Search for the cell housing the specified text and yield its [x, y] center coordinate. 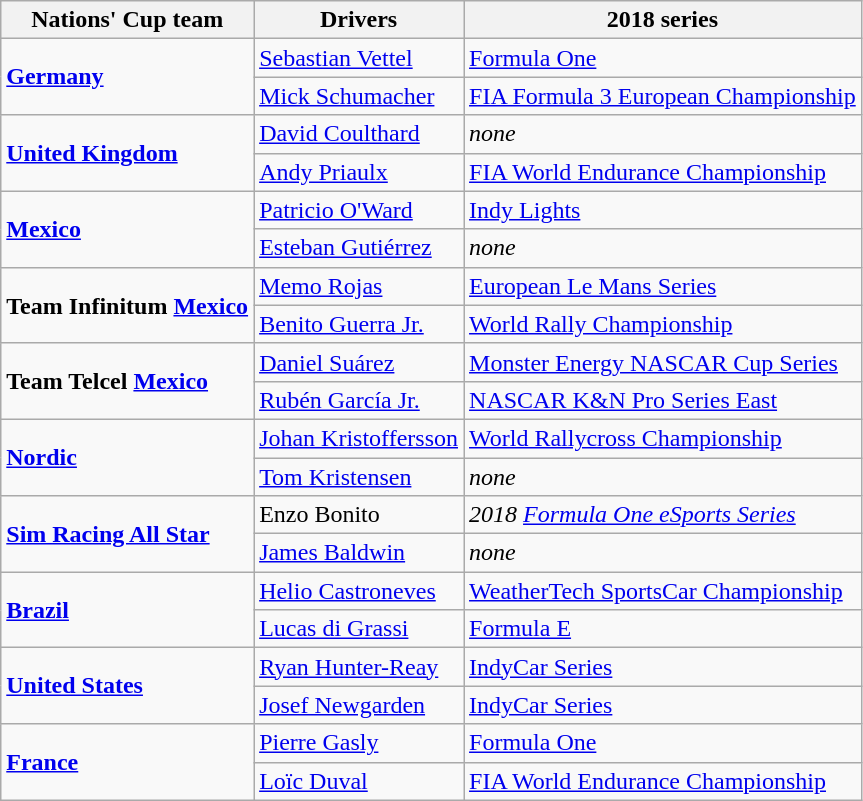
Team Infinitum Mexico [128, 305]
Enzo Bonito [359, 515]
Monster Energy NASCAR Cup Series [663, 362]
2018 series [663, 20]
European Le Mans Series [663, 286]
Brazil [128, 610]
Tom Kristensen [359, 477]
James Baldwin [359, 553]
France [128, 762]
Team Telcel Mexico [128, 381]
Nations' Cup team [128, 20]
Sebastian Vettel [359, 58]
World Rally Championship [663, 324]
Lucas di Grassi [359, 629]
Loïc Duval [359, 781]
Drivers [359, 20]
FIA Formula 3 European Championship [663, 96]
Formula E [663, 629]
Indy Lights [663, 210]
United Kingdom [128, 153]
Johan Kristoffersson [359, 438]
Pierre Gasly [359, 743]
Benito Guerra Jr. [359, 324]
Sim Racing All Star [128, 534]
Helio Castroneves [359, 591]
Mexico [128, 229]
Esteban Gutiérrez [359, 248]
Memo Rojas [359, 286]
David Coulthard [359, 134]
Mick Schumacher [359, 96]
Nordic [128, 457]
Patricio O'Ward [359, 210]
Rubén García Jr. [359, 400]
Germany [128, 77]
2018 Formula One eSports Series [663, 515]
NASCAR K&N Pro Series East [663, 400]
Ryan Hunter-Reay [359, 667]
Andy Priaulx [359, 172]
United States [128, 686]
World Rallycross Championship [663, 438]
Daniel Suárez [359, 362]
WeatherTech SportsCar Championship [663, 591]
Josef Newgarden [359, 705]
